Search for the cell housing the specified text and yield its [X, Y] center coordinate. 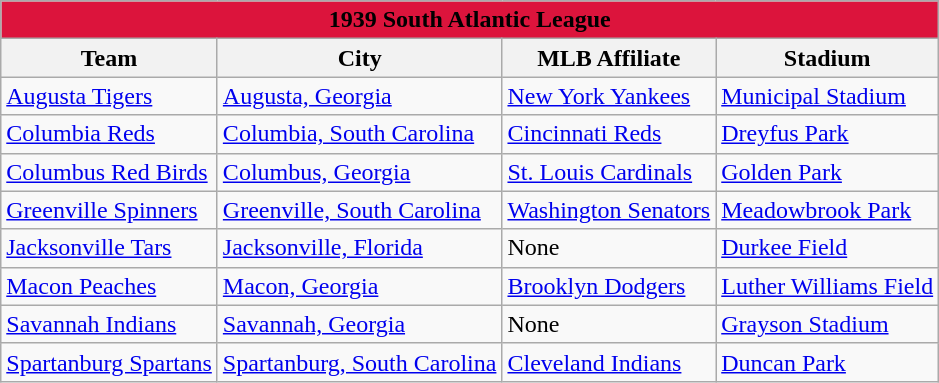
Macon, Georgia [360, 286]
Dreyfus Park [828, 134]
Jacksonville Tars [110, 248]
Municipal Stadium [828, 96]
Augusta, Georgia [360, 96]
Columbus Red Birds [110, 172]
New York Yankees [609, 96]
Duncan Park [828, 362]
City [360, 58]
Brooklyn Dodgers [609, 286]
Grayson Stadium [828, 324]
Stadium [828, 58]
Columbia, South Carolina [360, 134]
MLB Affiliate [609, 58]
Macon Peaches [110, 286]
Spartanburg, South Carolina [360, 362]
Luther Williams Field [828, 286]
Golden Park [828, 172]
1939 South Atlantic League [470, 20]
Spartanburg Spartans [110, 362]
Savannah Indians [110, 324]
Greenville, South Carolina [360, 210]
Greenville Spinners [110, 210]
Meadowbrook Park [828, 210]
Team [110, 58]
Durkee Field [828, 248]
St. Louis Cardinals [609, 172]
Jacksonville, Florida [360, 248]
Washington Senators [609, 210]
Cleveland Indians [609, 362]
Columbia Reds [110, 134]
Columbus, Georgia [360, 172]
Cincinnati Reds [609, 134]
Savannah, Georgia [360, 324]
Augusta Tigers [110, 96]
